Detect which cell encompasses the target text, then output its [X, Y] center coordinate. 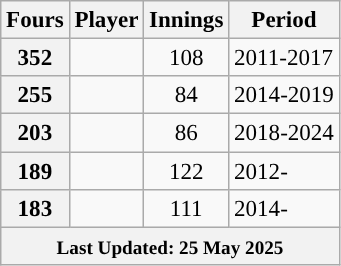
2014- [284, 209]
84 [186, 95]
Player [106, 20]
203 [35, 133]
86 [186, 133]
352 [35, 58]
Last Updated: 25 May 2025 [170, 246]
255 [35, 95]
108 [186, 58]
2018-2024 [284, 133]
183 [35, 209]
Fours [35, 20]
2011-2017 [284, 58]
111 [186, 209]
189 [35, 171]
Period [284, 20]
2014-2019 [284, 95]
122 [186, 171]
Innings [186, 20]
2012- [284, 171]
